Extract the (x, y) coordinate from the center of the cell holding the provided text.  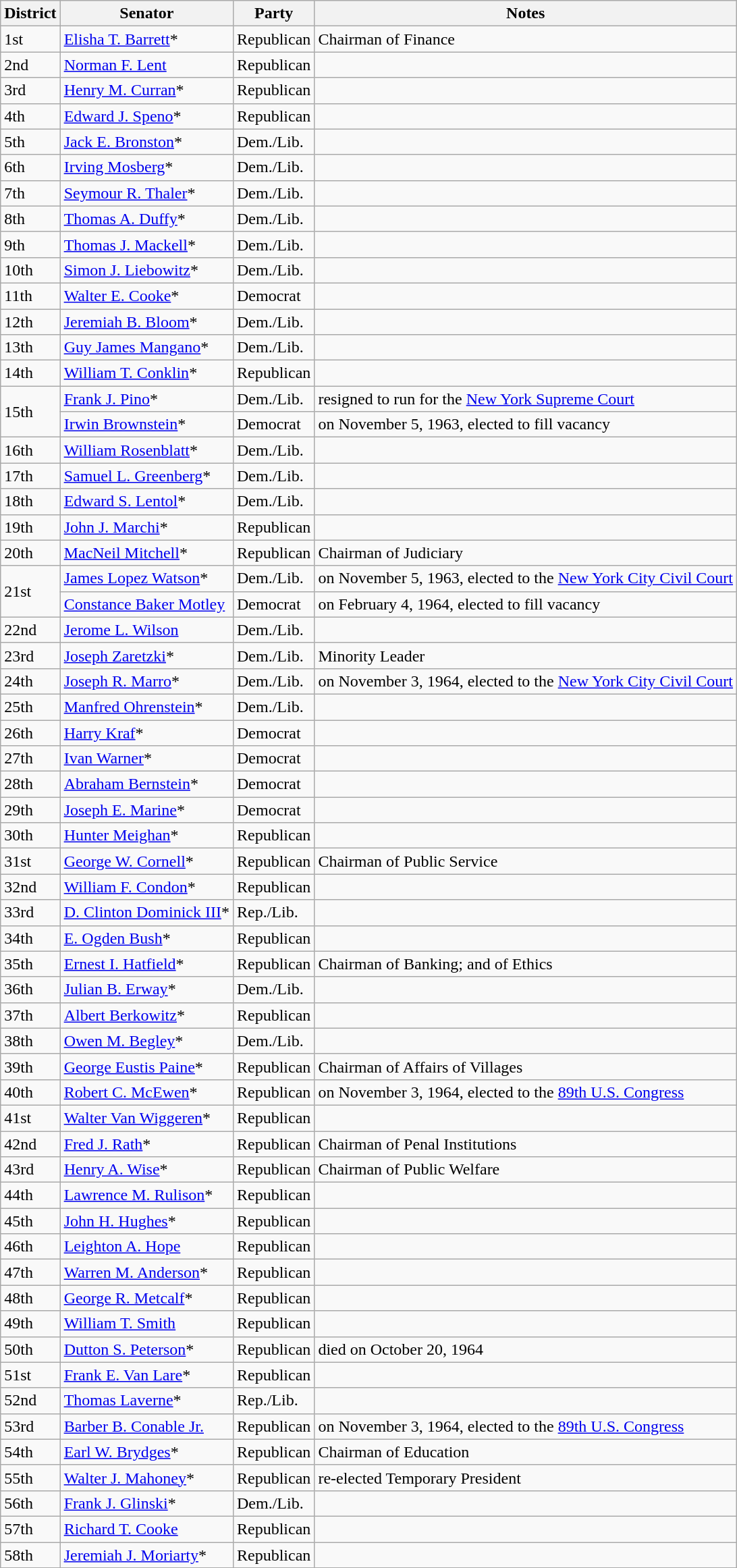
37th (30, 1015)
16th (30, 450)
Frank J. Glinski* (146, 1503)
39th (30, 1066)
14th (30, 373)
51st (30, 1375)
Thomas A. Duffy* (146, 219)
Chairman of Judiciary (526, 553)
Norman F. Lent (146, 65)
45th (30, 1221)
Manfred Ohrenstein* (146, 707)
54th (30, 1452)
Richard T. Cooke (146, 1529)
42nd (30, 1144)
Edward J. Speno* (146, 116)
resigned to run for the New York Supreme Court (526, 399)
15th (30, 412)
53rd (30, 1426)
Thomas J. Mackell* (146, 244)
55th (30, 1478)
Jack E. Bronston* (146, 142)
on November 5, 1963, elected to fill vacancy (526, 425)
Jerome L. Wilson (146, 630)
Dutton S. Peterson* (146, 1349)
Walter Van Wiggeren* (146, 1118)
Jeremiah J. Moriarty* (146, 1555)
28th (30, 784)
43rd (30, 1170)
Chairman of Public Service (526, 861)
56th (30, 1503)
3rd (30, 90)
34th (30, 938)
Irwin Brownstein* (146, 425)
died on October 20, 1964 (526, 1349)
Walter E. Cooke* (146, 296)
22nd (30, 630)
Harry Kraf* (146, 732)
6th (30, 167)
District (30, 13)
James Lopez Watson* (146, 578)
Chairman of Education (526, 1452)
on November 5, 1963, elected to the New York City Civil Court (526, 578)
Party (273, 13)
32nd (30, 887)
William T. Conklin* (146, 373)
44th (30, 1195)
Hunter Meighan* (146, 836)
Constance Baker Motley (146, 604)
George R. Metcalf* (146, 1298)
Joseph R. Marro* (146, 681)
Ernest I. Hatfield* (146, 964)
re-elected Temporary President (526, 1478)
Simon J. Liebowitz* (146, 270)
9th (30, 244)
Henry M. Curran* (146, 90)
36th (30, 990)
21st (30, 591)
19th (30, 527)
58th (30, 1555)
William T. Smith (146, 1324)
Frank J. Pino* (146, 399)
11th (30, 296)
Barber B. Conable Jr. (146, 1426)
E. Ogden Bush* (146, 938)
38th (30, 1041)
50th (30, 1349)
William F. Condon* (146, 887)
Fred J. Rath* (146, 1144)
Frank E. Van Lare* (146, 1375)
Owen M. Begley* (146, 1041)
31st (30, 861)
47th (30, 1272)
Robert C. McEwen* (146, 1092)
Joseph E. Marine* (146, 810)
Elisha T. Barrett* (146, 39)
Ivan Warner* (146, 759)
Lawrence M. Rulison* (146, 1195)
Chairman of Public Welfare (526, 1170)
Edward S. Lentol* (146, 502)
MacNeil Mitchell* (146, 553)
Thomas Laverne* (146, 1401)
33rd (30, 913)
Chairman of Finance (526, 39)
Warren M. Anderson* (146, 1272)
7th (30, 193)
24th (30, 681)
Senator (146, 13)
49th (30, 1324)
27th (30, 759)
Leighton A. Hope (146, 1247)
Jeremiah B. Bloom* (146, 322)
William Rosenblatt* (146, 450)
26th (30, 732)
23rd (30, 655)
10th (30, 270)
30th (30, 836)
46th (30, 1247)
40th (30, 1092)
Julian B. Erway* (146, 990)
57th (30, 1529)
Walter J. Mahoney* (146, 1478)
17th (30, 476)
Albert Berkowitz* (146, 1015)
Irving Mosberg* (146, 167)
35th (30, 964)
John J. Marchi* (146, 527)
5th (30, 142)
2nd (30, 65)
on February 4, 1964, elected to fill vacancy (526, 604)
13th (30, 348)
John H. Hughes* (146, 1221)
Samuel L. Greenberg* (146, 476)
Seymour R. Thaler* (146, 193)
20th (30, 553)
Henry A. Wise* (146, 1170)
D. Clinton Dominick III* (146, 913)
Chairman of Banking; and of Ethics (526, 964)
1st (30, 39)
18th (30, 502)
Chairman of Affairs of Villages (526, 1066)
8th (30, 219)
George W. Cornell* (146, 861)
48th (30, 1298)
Guy James Mangano* (146, 348)
Joseph Zaretzki* (146, 655)
Earl W. Brydges* (146, 1452)
41st (30, 1118)
Minority Leader (526, 655)
George Eustis Paine* (146, 1066)
29th (30, 810)
on November 3, 1964, elected to the New York City Civil Court (526, 681)
25th (30, 707)
4th (30, 116)
52nd (30, 1401)
Abraham Bernstein* (146, 784)
12th (30, 322)
Chairman of Penal Institutions (526, 1144)
Notes (526, 13)
